Detect which cell encompasses the target text, then output its (X, Y) center coordinate. 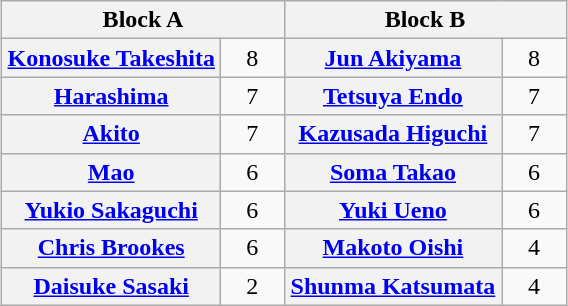
Konosuke Takeshita (111, 58)
Yuki Ueno (393, 210)
Mao (111, 172)
Kazusada Higuchi (393, 134)
Tetsuya Endo (393, 96)
Harashima (111, 96)
Block B (425, 20)
Daisuke Sasaki (111, 286)
Jun Akiyama (393, 58)
Akito (111, 134)
Yukio Sakaguchi (111, 210)
Makoto Oishi (393, 248)
Soma Takao (393, 172)
Shunma Katsumata (393, 286)
2 (252, 286)
Chris Brookes (111, 248)
Block A (143, 20)
